Return the [x, y] coordinate for the center point of the cell that contains the specified text.  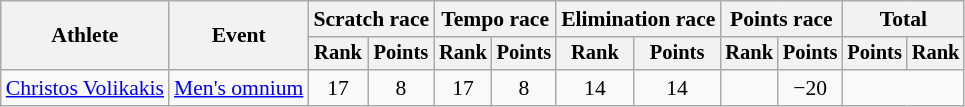
Christos Volikakis [85, 88]
Elimination race [638, 19]
Total [903, 19]
Points race [781, 19]
−20 [810, 88]
Tempo race [495, 19]
Athlete [85, 36]
Scratch race [371, 19]
Event [238, 36]
Men's omnium [238, 88]
